Provide the (X, Y) coordinate of the cell's center where the given text is located.  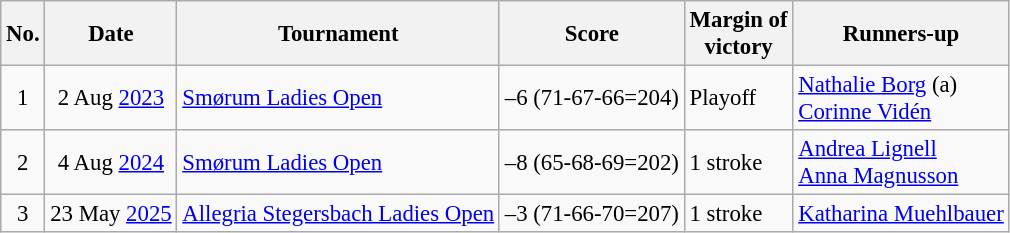
–6 (71-67-66=204) (592, 98)
Andrea Lignell Anna Magnusson (901, 162)
–8 (65-68-69=202) (592, 162)
Margin ofvictory (738, 34)
2 Aug 2023 (111, 98)
Tournament (338, 34)
Score (592, 34)
3 (23, 214)
Katharina Muehlbauer (901, 214)
4 Aug 2024 (111, 162)
–3 (71-66-70=207) (592, 214)
1 (23, 98)
Date (111, 34)
Runners-up (901, 34)
No. (23, 34)
23 May 2025 (111, 214)
Nathalie Borg (a) Corinne Vidén (901, 98)
2 (23, 162)
Allegria Stegersbach Ladies Open (338, 214)
Playoff (738, 98)
